Locate the cell with the specified text and output its (X, Y) center coordinate. 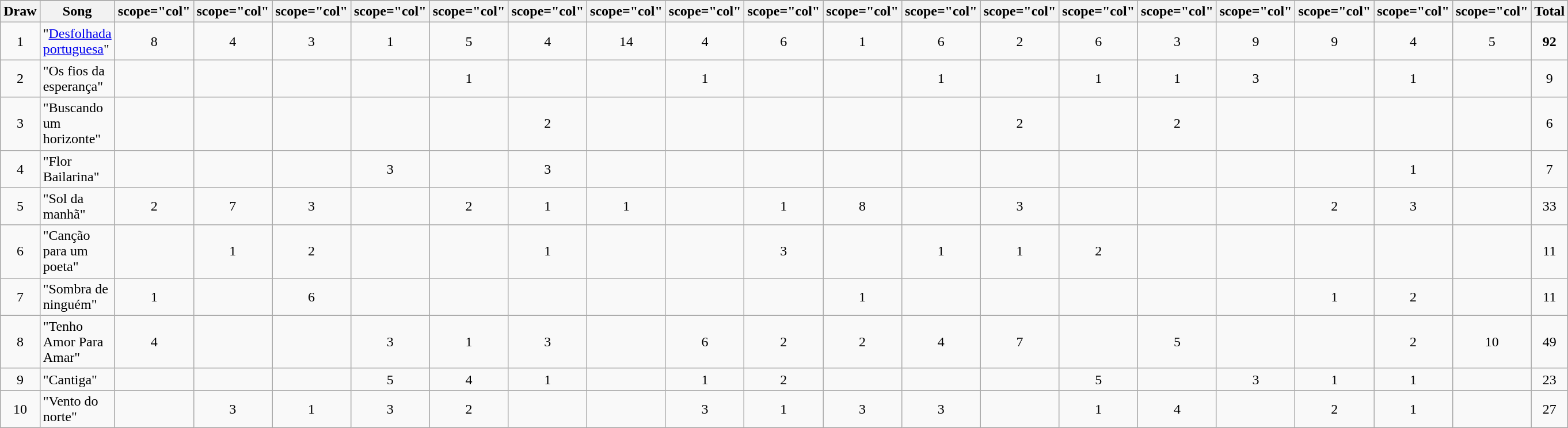
Draw (20, 12)
"Buscando um horizonte" (77, 124)
Song (77, 12)
"Canção para um poeta" (77, 251)
23 (1550, 379)
"Flor Bailarina" (77, 169)
"Tenho Amor Para Amar" (77, 342)
27 (1550, 408)
"Cantiga" (77, 379)
92 (1550, 41)
"Sol da manhã" (77, 206)
14 (626, 41)
33 (1550, 206)
"Os fios da esperança" (77, 78)
"Vento do norte" (77, 408)
"Sombra de ninguém" (77, 297)
Total (1550, 12)
49 (1550, 342)
"Desfolhada portuguesa" (77, 41)
